Locate the cell with the specified text and output its (X, Y) center coordinate. 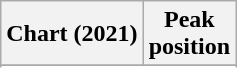
Chart (2021) (72, 34)
Peakposition (189, 34)
